Output the (X, Y) coordinate of the center of the cell containing the given text.  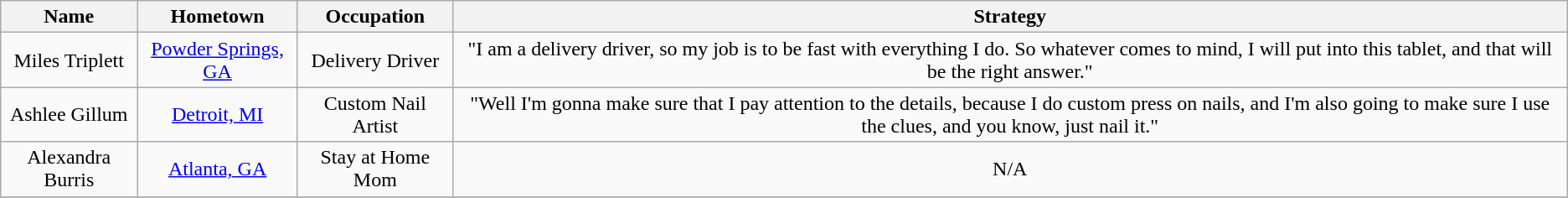
Occupation (375, 17)
Stay at Home Mom (375, 169)
N/A (1010, 169)
Strategy (1010, 17)
Hometown (218, 17)
Powder Springs, GA (218, 60)
Miles Triplett (69, 60)
Custom Nail Artist (375, 114)
Alexandra Burris (69, 169)
Atlanta, GA (218, 169)
Delivery Driver (375, 60)
Name (69, 17)
Ashlee Gillum (69, 114)
Detroit, MI (218, 114)
